Find where the given text appears and provide that cell's center as (x, y) coordinate. 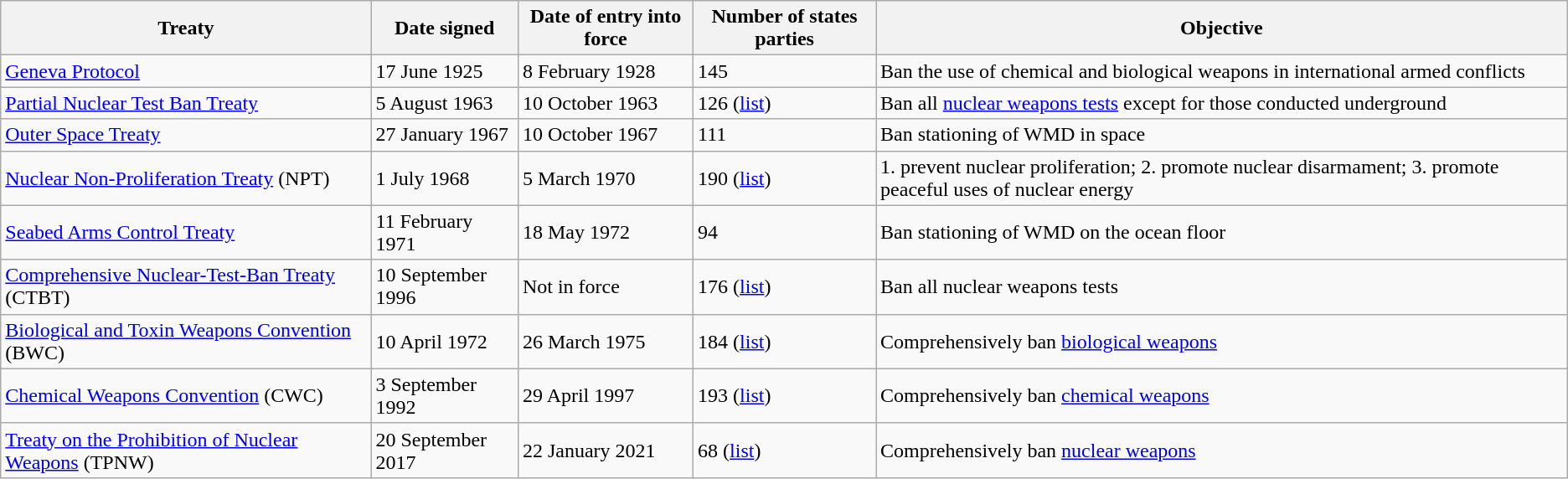
193 (list) (785, 395)
11 February 1971 (444, 233)
5 March 1970 (605, 178)
Geneva Protocol (186, 71)
10 September 1996 (444, 286)
Nuclear Non-Proliferation Treaty (NPT) (186, 178)
184 (list) (785, 342)
Treaty on the Prohibition of Nuclear Weapons (TPNW) (186, 451)
176 (list) (785, 286)
Ban stationing of WMD in space (1222, 135)
1. prevent nuclear proliferation; 2. promote nuclear disarmament; 3. promote peaceful uses of nuclear energy (1222, 178)
Comprehensively ban nuclear weapons (1222, 451)
Comprehensively ban chemical weapons (1222, 395)
126 (list) (785, 103)
Outer Space Treaty (186, 135)
10 October 1963 (605, 103)
145 (785, 71)
5 August 1963 (444, 103)
Ban stationing of WMD on the ocean floor (1222, 233)
1 July 1968 (444, 178)
26 March 1975 (605, 342)
190 (list) (785, 178)
Ban all nuclear weapons tests (1222, 286)
Ban the use of chemical and biological weapons in international armed conflicts (1222, 71)
10 October 1967 (605, 135)
Treaty (186, 28)
68 (list) (785, 451)
Objective (1222, 28)
18 May 1972 (605, 233)
27 January 1967 (444, 135)
22 January 2021 (605, 451)
Date signed (444, 28)
Ban all nuclear weapons tests except for those conducted underground (1222, 103)
Chemical Weapons Convention (CWC) (186, 395)
Partial Nuclear Test Ban Treaty (186, 103)
3 September 1992 (444, 395)
Number of states parties (785, 28)
10 April 1972 (444, 342)
29 April 1997 (605, 395)
Comprehensive Nuclear-Test-Ban Treaty (CTBT) (186, 286)
Comprehensively ban biological weapons (1222, 342)
Biological and Toxin Weapons Convention (BWC) (186, 342)
Date of entry into force (605, 28)
Seabed Arms Control Treaty (186, 233)
111 (785, 135)
8 February 1928 (605, 71)
Not in force (605, 286)
17 June 1925 (444, 71)
94 (785, 233)
20 September 2017 (444, 451)
